Provide the [x, y] coordinate of the cell's center where the given text is located.  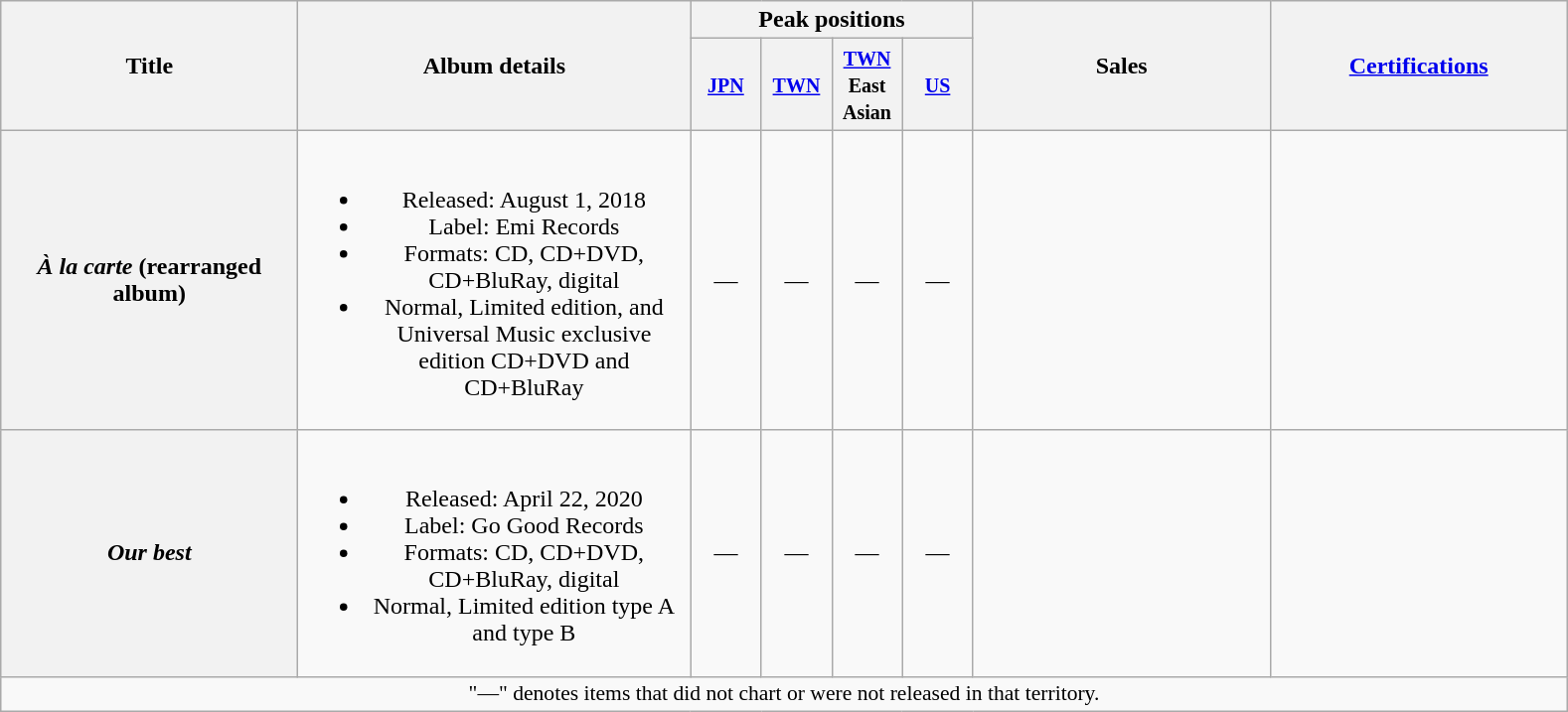
Our best [149, 553]
JPN [725, 84]
Certifications [1419, 66]
Album details [495, 66]
À la carte (rearranged album) [149, 280]
Peak positions [832, 20]
TWN East Asian [866, 84]
US [938, 84]
Released: April 22, 2020Label: Go Good RecordsFormats: CD, CD+DVD, CD+BluRay, digitalNormal, Limited edition type A and type B [495, 553]
TWN [797, 84]
Sales [1121, 66]
Title [149, 66]
"—" denotes items that did not chart or were not released in that territory. [784, 694]
